Capture the cell that displays the provided text and extract its [x, y] central coordinate. 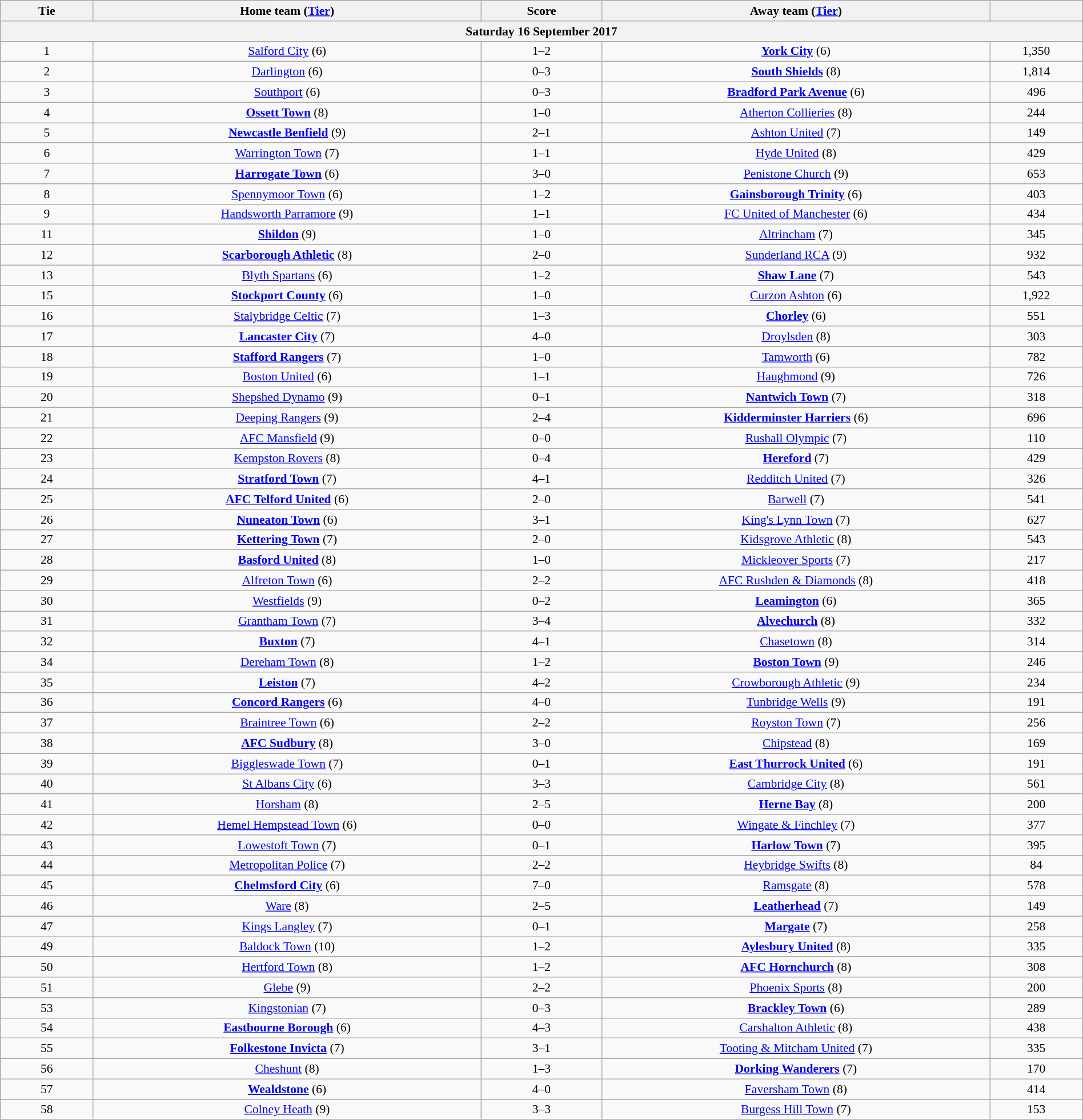
551 [1036, 316]
Tunbridge Wells (9) [796, 702]
St Albans City (6) [287, 784]
Chipstead (8) [796, 744]
5 [47, 133]
Buxton (7) [287, 642]
1 [47, 51]
Hyde United (8) [796, 154]
20 [47, 398]
Westfields (9) [287, 601]
434 [1036, 214]
7–0 [541, 886]
Redditch United (7) [796, 479]
Phoenix Sports (8) [796, 987]
3 [47, 93]
Leiston (7) [287, 683]
1,922 [1036, 296]
Lancaster City (7) [287, 336]
377 [1036, 825]
37 [47, 723]
4 [47, 113]
7 [47, 174]
Kidderminster Harriers (6) [796, 418]
395 [1036, 845]
4–2 [541, 683]
46 [47, 906]
Tamworth (6) [796, 357]
Nuneaton Town (6) [287, 520]
Stafford Rangers (7) [287, 357]
Burgess Hill Town (7) [796, 1110]
Alvechurch (8) [796, 621]
217 [1036, 560]
Haughmond (9) [796, 377]
47 [47, 926]
Stockport County (6) [287, 296]
AFC Hornchurch (8) [796, 968]
Southport (6) [287, 93]
Nantwich Town (7) [796, 398]
1,350 [1036, 51]
Kidsgrove Athletic (8) [796, 540]
169 [1036, 744]
Score [541, 11]
Dereham Town (8) [287, 662]
170 [1036, 1069]
246 [1036, 662]
Ware (8) [287, 906]
308 [1036, 968]
345 [1036, 235]
6 [47, 154]
22 [47, 438]
42 [47, 825]
Heybridge Swifts (8) [796, 865]
53 [47, 1008]
45 [47, 886]
Warrington Town (7) [287, 154]
Leatherhead (7) [796, 906]
Away team (Tier) [796, 11]
Scarborough Athletic (8) [287, 255]
Carshalton Athletic (8) [796, 1028]
Crowborough Athletic (9) [796, 683]
Tie [47, 11]
303 [1036, 336]
35 [47, 683]
418 [1036, 581]
Margate (7) [796, 926]
Tooting & Mitcham United (7) [796, 1049]
289 [1036, 1008]
541 [1036, 499]
Shaw Lane (7) [796, 275]
414 [1036, 1089]
19 [47, 377]
AFC Rushden & Diamonds (8) [796, 581]
39 [47, 764]
1,814 [1036, 72]
Altrincham (7) [796, 235]
17 [47, 336]
32 [47, 642]
11 [47, 235]
Chelmsford City (6) [287, 886]
110 [1036, 438]
627 [1036, 520]
Concord Rangers (6) [287, 702]
314 [1036, 642]
Rushall Olympic (7) [796, 438]
3–4 [541, 621]
East Thurrock United (6) [796, 764]
Ashton United (7) [796, 133]
234 [1036, 683]
Eastbourne Borough (6) [287, 1028]
51 [47, 987]
Braintree Town (6) [287, 723]
30 [47, 601]
Kingstonian (7) [287, 1008]
696 [1036, 418]
Biggleswade Town (7) [287, 764]
Curzon Ashton (6) [796, 296]
12 [47, 255]
AFC Mansfield (9) [287, 438]
Salford City (6) [287, 51]
Newcastle Benfield (9) [287, 133]
24 [47, 479]
Hereford (7) [796, 459]
15 [47, 296]
Home team (Tier) [287, 11]
4–3 [541, 1028]
41 [47, 805]
49 [47, 947]
403 [1036, 194]
Mickleover Sports (7) [796, 560]
438 [1036, 1028]
Leamington (6) [796, 601]
28 [47, 560]
0–2 [541, 601]
34 [47, 662]
Cheshunt (8) [287, 1069]
9 [47, 214]
Ramsgate (8) [796, 886]
Metropolitan Police (7) [287, 865]
56 [47, 1069]
84 [1036, 865]
Chasetown (8) [796, 642]
2 [47, 72]
Spennymoor Town (6) [287, 194]
Barwell (7) [796, 499]
Colney Heath (9) [287, 1110]
Kings Langley (7) [287, 926]
44 [47, 865]
Gainsborough Trinity (6) [796, 194]
29 [47, 581]
Glebe (9) [287, 987]
Folkestone Invicta (7) [287, 1049]
13 [47, 275]
Kempston Rovers (8) [287, 459]
Wingate & Finchley (7) [796, 825]
332 [1036, 621]
Harlow Town (7) [796, 845]
Blyth Spartans (6) [287, 275]
Wealdstone (6) [287, 1089]
Harrogate Town (6) [287, 174]
27 [47, 540]
Stalybridge Celtic (7) [287, 316]
256 [1036, 723]
Boston United (6) [287, 377]
57 [47, 1089]
153 [1036, 1110]
Herne Bay (8) [796, 805]
496 [1036, 93]
43 [47, 845]
AFC Sudbury (8) [287, 744]
Baldock Town (10) [287, 947]
Deeping Rangers (9) [287, 418]
726 [1036, 377]
318 [1036, 398]
2–4 [541, 418]
Kettering Town (7) [287, 540]
54 [47, 1028]
Grantham Town (7) [287, 621]
Alfreton Town (6) [287, 581]
25 [47, 499]
0–4 [541, 459]
Hertford Town (8) [287, 968]
58 [47, 1110]
40 [47, 784]
Royston Town (7) [796, 723]
Basford United (8) [287, 560]
653 [1036, 174]
18 [47, 357]
Cambridge City (8) [796, 784]
2–1 [541, 133]
Faversham Town (8) [796, 1089]
Droylsden (8) [796, 336]
31 [47, 621]
Hemel Hempstead Town (6) [287, 825]
Darlington (6) [287, 72]
782 [1036, 357]
932 [1036, 255]
Horsham (8) [287, 805]
Sunderland RCA (9) [796, 255]
Boston Town (9) [796, 662]
561 [1036, 784]
50 [47, 968]
Atherton Collieries (8) [796, 113]
Bradford Park Avenue (6) [796, 93]
Handsworth Parramore (9) [287, 214]
AFC Telford United (6) [287, 499]
Ossett Town (8) [287, 113]
FC United of Manchester (6) [796, 214]
8 [47, 194]
55 [47, 1049]
Chorley (6) [796, 316]
16 [47, 316]
Stratford Town (7) [287, 479]
21 [47, 418]
Lowestoft Town (7) [287, 845]
York City (6) [796, 51]
38 [47, 744]
36 [47, 702]
Brackley Town (6) [796, 1008]
23 [47, 459]
Penistone Church (9) [796, 174]
258 [1036, 926]
578 [1036, 886]
244 [1036, 113]
Dorking Wanderers (7) [796, 1069]
Shildon (9) [287, 235]
King's Lynn Town (7) [796, 520]
South Shields (8) [796, 72]
326 [1036, 479]
Shepshed Dynamo (9) [287, 398]
Saturday 16 September 2017 [541, 31]
Aylesbury United (8) [796, 947]
26 [47, 520]
365 [1036, 601]
